For the text-containing cell, return its midpoint in [X, Y] coordinate format. 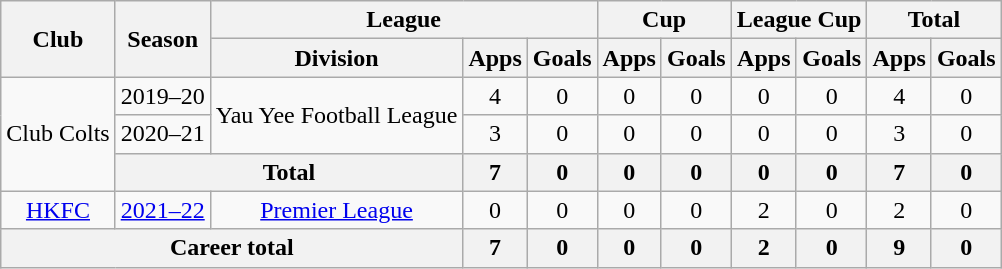
Premier League [336, 210]
2021–22 [162, 210]
Cup [664, 20]
HKFC [58, 210]
Division [336, 58]
2020–21 [162, 134]
Club [58, 39]
Club Colts [58, 134]
2019–20 [162, 96]
League Cup [799, 20]
Career total [232, 248]
Yau Yee Football League [336, 115]
Season [162, 39]
9 [899, 248]
League [404, 20]
